Search for the cell housing the specified text and yield its [x, y] center coordinate. 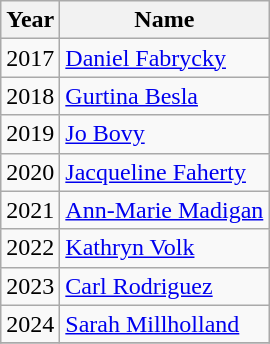
Jacqueline Faherty [164, 172]
2024 [30, 324]
Daniel Fabrycky [164, 58]
Kathryn Volk [164, 248]
2022 [30, 248]
Sarah Millholland [164, 324]
Name [164, 20]
Gurtina Besla [164, 96]
Ann-Marie Madigan [164, 210]
Year [30, 20]
2017 [30, 58]
Carl Rodriguez [164, 286]
2021 [30, 210]
2019 [30, 134]
2018 [30, 96]
2020 [30, 172]
Jo Bovy [164, 134]
2023 [30, 286]
